Output the [x, y] coordinate of the center of the cell containing the given text.  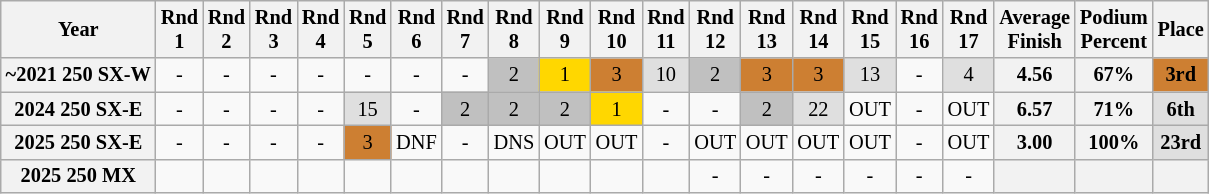
DNS [514, 142]
2024 250 SX-E [78, 109]
Year [78, 29]
67% [1114, 75]
~2021 250 SX-W [78, 75]
Rnd6 [416, 29]
Rnd11 [666, 29]
Rnd5 [368, 29]
6th [1181, 109]
DNF [416, 142]
100% [1114, 142]
2025 250 MX [78, 176]
Rnd3 [274, 29]
3rd [1181, 75]
71% [1114, 109]
23rd [1181, 142]
Rnd2 [226, 29]
Rnd9 [565, 29]
10 [666, 75]
Rnd1 [180, 29]
Rnd7 [466, 29]
Rnd10 [617, 29]
Rnd16 [920, 29]
4 [969, 75]
6.57 [1034, 109]
Rnd8 [514, 29]
AverageFinish [1034, 29]
Rnd12 [715, 29]
2025 250 SX-E [78, 142]
Rnd15 [870, 29]
Place [1181, 29]
22 [819, 109]
3.00 [1034, 142]
13 [870, 75]
Rnd4 [320, 29]
Rnd14 [819, 29]
4.56 [1034, 75]
PodiumPercent [1114, 29]
15 [368, 109]
Rnd13 [767, 29]
Rnd17 [969, 29]
